Return the (x, y) coordinate for the center point of the cell that contains the specified text.  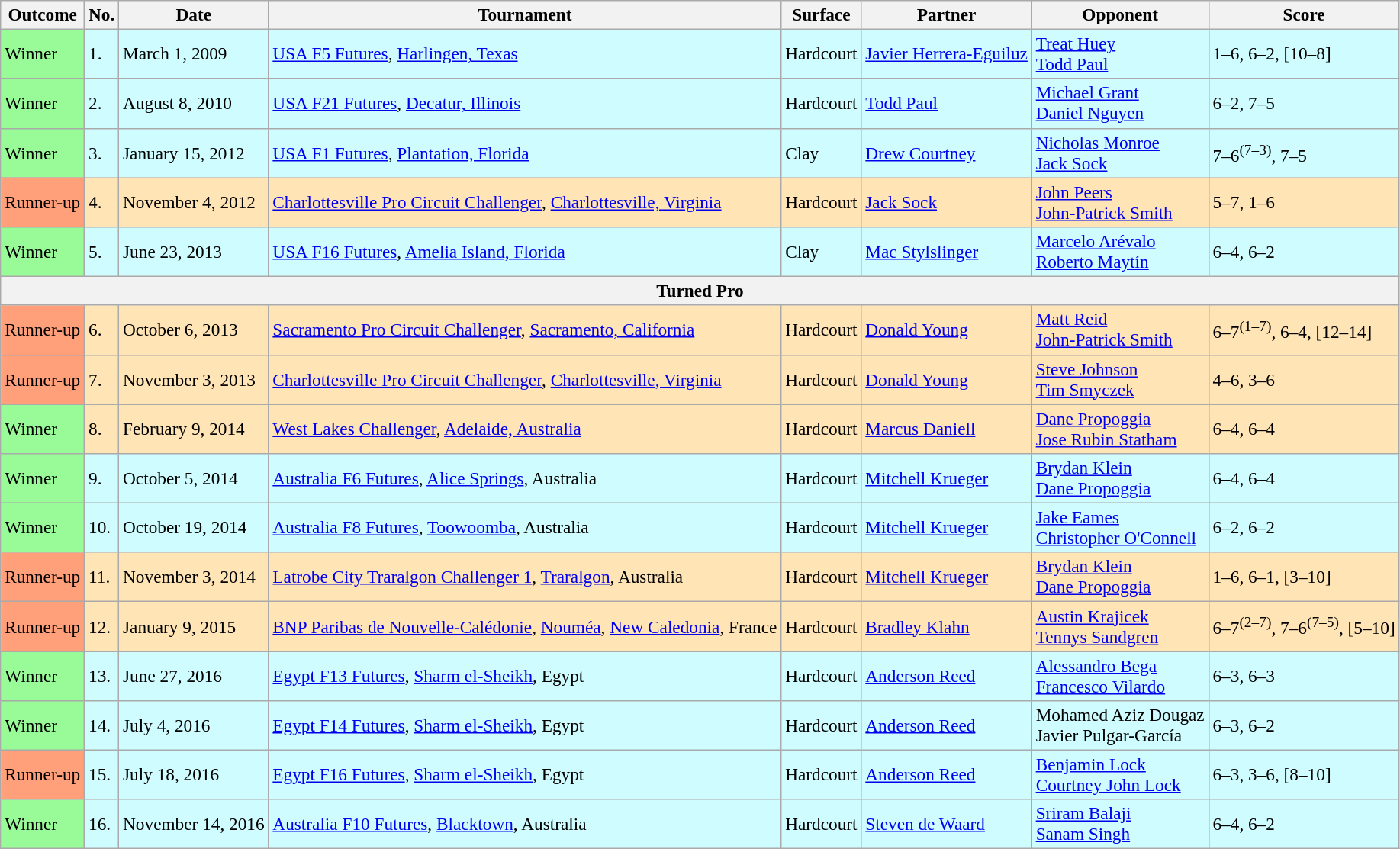
Matt Reid John-Patrick Smith (1120, 330)
7. (102, 380)
Tournament (525, 14)
October 19, 2014 (194, 528)
8. (102, 429)
4–6, 3–6 (1304, 380)
January 15, 2012 (194, 153)
Australia F6 Futures, Alice Springs, Australia (525, 478)
Benjamin Lock Courtney John Lock (1120, 775)
6–2, 7–5 (1304, 104)
1–6, 6–1, [3–10] (1304, 577)
Treat Huey Todd Paul (1120, 53)
November 4, 2012 (194, 201)
Jack Sock (946, 201)
Austin Krajicek Tennys Sandgren (1120, 625)
Marcus Daniell (946, 429)
John Peers John-Patrick Smith (1120, 201)
6–3, 3–6, [8–10] (1304, 775)
Alessandro Bega Francesco Vilardo (1120, 676)
July 18, 2016 (194, 775)
6–3, 6–2 (1304, 725)
November 14, 2016 (194, 824)
June 23, 2013 (194, 252)
Marcelo Arévalo Roberto Maytín (1120, 252)
1. (102, 53)
2. (102, 104)
7–6(7–3), 7–5 (1304, 153)
10. (102, 528)
Drew Courtney (946, 153)
Outcome (43, 14)
15. (102, 775)
9. (102, 478)
Australia F8 Futures, Toowoomba, Australia (525, 528)
Opponent (1120, 14)
Steven de Waard (946, 824)
USA F1 Futures, Plantation, Florida (525, 153)
USA F5 Futures, Harlingen, Texas (525, 53)
Egypt F14 Futures, Sharm el-Sheikh, Egypt (525, 725)
Steve Johnson Tim Smyczek (1120, 380)
5. (102, 252)
6–3, 6–3 (1304, 676)
14. (102, 725)
11. (102, 577)
February 9, 2014 (194, 429)
Egypt F16 Futures, Sharm el-Sheikh, Egypt (525, 775)
October 5, 2014 (194, 478)
Australia F10 Futures, Blacktown, Australia (525, 824)
Bradley Klahn (946, 625)
August 8, 2010 (194, 104)
USA F16 Futures, Amelia Island, Florida (525, 252)
Dane Propoggia Jose Rubin Statham (1120, 429)
Javier Herrera-Eguiluz (946, 53)
5–7, 1–6 (1304, 201)
Mac Stylslinger (946, 252)
6–7(1–7), 6–4, [12–14] (1304, 330)
6–7(2–7), 7–6(7–5), [5–10] (1304, 625)
1–6, 6–2, [10–8] (1304, 53)
16. (102, 824)
Turned Pro (700, 291)
November 3, 2014 (194, 577)
6. (102, 330)
March 1, 2009 (194, 53)
June 27, 2016 (194, 676)
Sriram Balaji Sanam Singh (1120, 824)
Sacramento Pro Circuit Challenger, Sacramento, California (525, 330)
6–2, 6–2 (1304, 528)
3. (102, 153)
13. (102, 676)
October 6, 2013 (194, 330)
July 4, 2016 (194, 725)
Partner (946, 14)
Surface (821, 14)
Score (1304, 14)
USA F21 Futures, Decatur, Illinois (525, 104)
Latrobe City Traralgon Challenger 1, Traralgon, Australia (525, 577)
November 3, 2013 (194, 380)
Date (194, 14)
Mohamed Aziz Dougaz Javier Pulgar-García (1120, 725)
Nicholas Monroe Jack Sock (1120, 153)
Michael Grant Daniel Nguyen (1120, 104)
BNP Paribas de Nouvelle-Calédonie, Nouméa, New Caledonia, France (525, 625)
12. (102, 625)
4. (102, 201)
January 9, 2015 (194, 625)
Jake Eames Christopher O'Connell (1120, 528)
No. (102, 14)
Egypt F13 Futures, Sharm el-Sheikh, Egypt (525, 676)
West Lakes Challenger, Adelaide, Australia (525, 429)
Todd Paul (946, 104)
